Locate the cell with the specified text and output its [x, y] center coordinate. 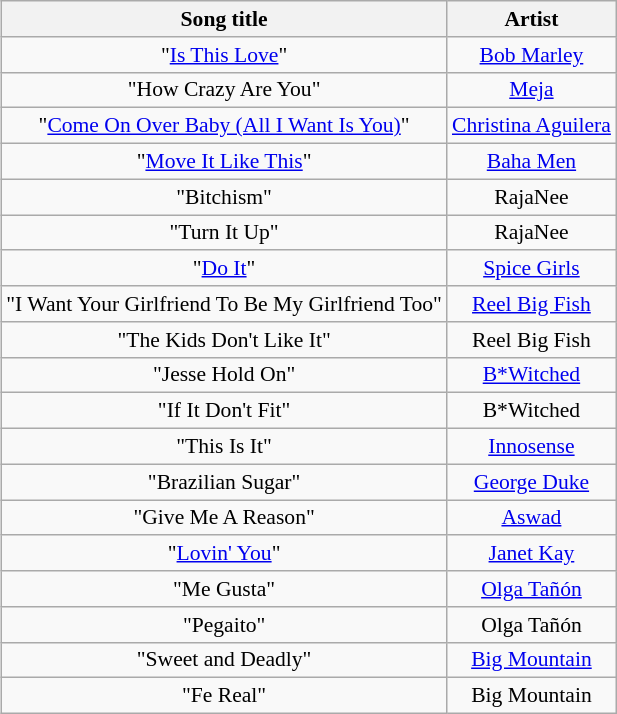
Aswad [532, 518]
"Sweet and Deadly" [224, 660]
"Move It Like This" [224, 161]
George Duke [532, 482]
"Bitchism" [224, 197]
"Pegaito" [224, 624]
"Lovin' You" [224, 553]
"Brazilian Sugar" [224, 482]
"If It Don't Fit" [224, 411]
"Jesse Hold On" [224, 375]
Baha Men [532, 161]
Meja [532, 90]
Innosense [532, 446]
"Fe Real" [224, 696]
Spice Girls [532, 268]
"The Kids Don't Like It" [224, 339]
"How Crazy Are You" [224, 90]
"I Want Your Girlfriend To Be My Girlfriend Too" [224, 304]
Artist [532, 19]
"Give Me A Reason" [224, 518]
Bob Marley [532, 54]
Janet Kay [532, 553]
"Do It" [224, 268]
Christina Aguilera [532, 126]
"Is This Love" [224, 54]
"Turn It Up" [224, 232]
Song title [224, 19]
"This Is It" [224, 446]
"Come On Over Baby (All I Want Is You)" [224, 126]
"Me Gusta" [224, 589]
